Detect which cell encompasses the target text, then output its [X, Y] center coordinate. 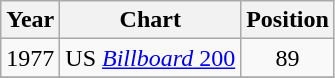
Position [288, 20]
89 [288, 58]
Chart [150, 20]
Year [30, 20]
US Billboard 200 [150, 58]
1977 [30, 58]
